Scan for the cell matching the given text and deliver its [x, y] coordinate at center. 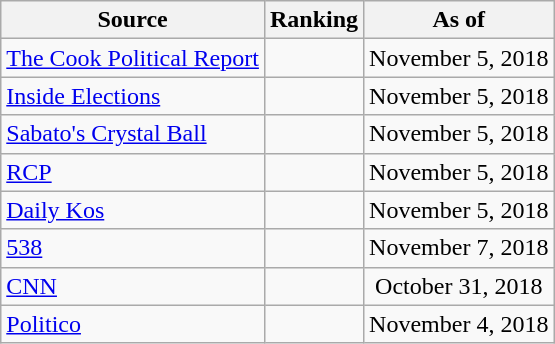
November 4, 2018 [459, 324]
538 [133, 248]
The Cook Political Report [133, 58]
November 7, 2018 [459, 248]
October 31, 2018 [459, 286]
CNN [133, 286]
Politico [133, 324]
Source [133, 20]
RCP [133, 172]
Daily Kos [133, 210]
Inside Elections [133, 96]
Ranking [314, 20]
As of [459, 20]
Sabato's Crystal Ball [133, 134]
